Output the [X, Y] coordinate of the center of the cell containing the given text.  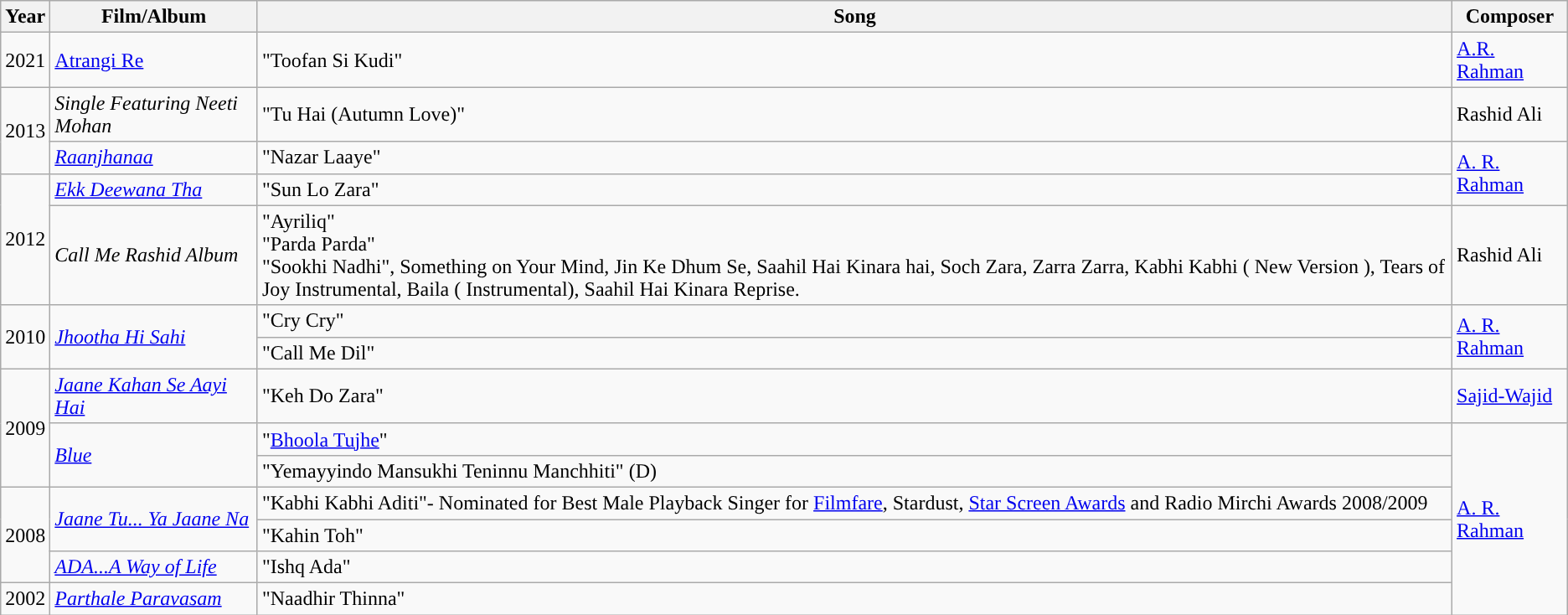
Raanjhanaa [154, 158]
Blue [154, 455]
"Kahin Toh" [854, 535]
Parthale Paravasam [154, 599]
Year [25, 17]
"Bhoola Tujhe" [854, 439]
2012 [25, 240]
Jaane Tu... Ya Jaane Na [154, 519]
"Sun Lo Zara" [854, 189]
Jhootha Hi Sahi [154, 337]
Song [854, 17]
Sajid-Wajid [1510, 395]
2008 [25, 535]
"Nazar Laaye" [854, 158]
"Yemayyindo Mansukhi Teninnu Manchhiti" (D) [854, 471]
"Keh Do Zara" [854, 395]
Jaane Kahan Se Aayi Hai [154, 395]
ADA...A Way of Life [154, 567]
"Cry Cry" [854, 321]
2013 [25, 131]
"Naadhir Thinna" [854, 599]
Call Me Rashid Album [154, 255]
"Tu Hai (Autumn Love)" [854, 114]
Single Featuring Neeti Mohan [154, 114]
"Toofan Si Kudi" [854, 60]
A.R. Rahman [1510, 60]
Ekk Deewana Tha [154, 189]
Atrangi Re [154, 60]
Film/Album [154, 17]
Composer [1510, 17]
2009 [25, 427]
2010 [25, 337]
"Kabhi Kabhi Aditi"- Nominated for Best Male Playback Singer for Filmfare, Stardust, Star Screen Awards and Radio Mirchi Awards 2008/2009 [854, 503]
"Ishq Ada" [854, 567]
2002 [25, 599]
2021 [25, 60]
"Call Me Dil" [854, 353]
